Provide the (X, Y) coordinate of the cell's center where the given text is located.  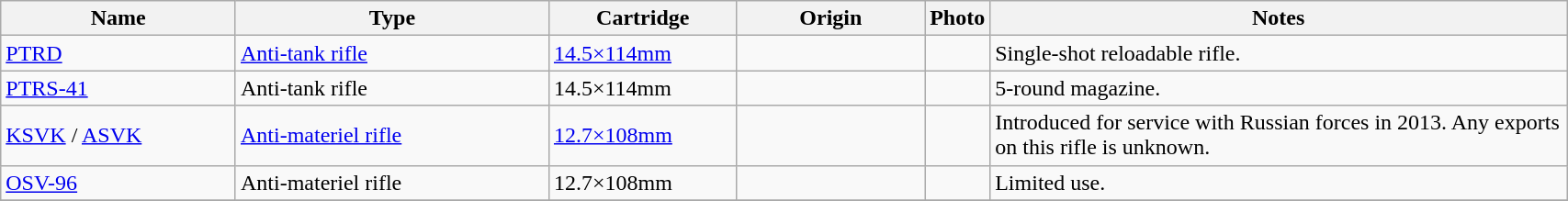
Type (391, 18)
Cartridge (643, 18)
Origin (830, 18)
Photo (957, 18)
PTRD (118, 53)
KSVK / ASVK (118, 136)
PTRS-41 (118, 88)
Single-shot reloadable rifle. (1279, 53)
Notes (1279, 18)
Introduced for service with Russian forces in 2013. Any exports on this rifle is unknown. (1279, 136)
5-round magazine. (1279, 88)
OSV-96 (118, 183)
Name (118, 18)
Limited use. (1279, 183)
